Search for the cell housing the specified text and yield its [X, Y] center coordinate. 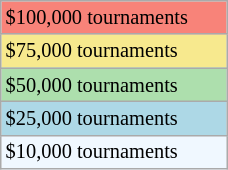
$100,000 tournaments [114, 17]
$75,000 tournaments [114, 51]
$10,000 tournaments [114, 152]
$25,000 tournaments [114, 118]
$50,000 tournaments [114, 85]
